Extract the (X, Y) coordinate from the center of the cell holding the provided text.  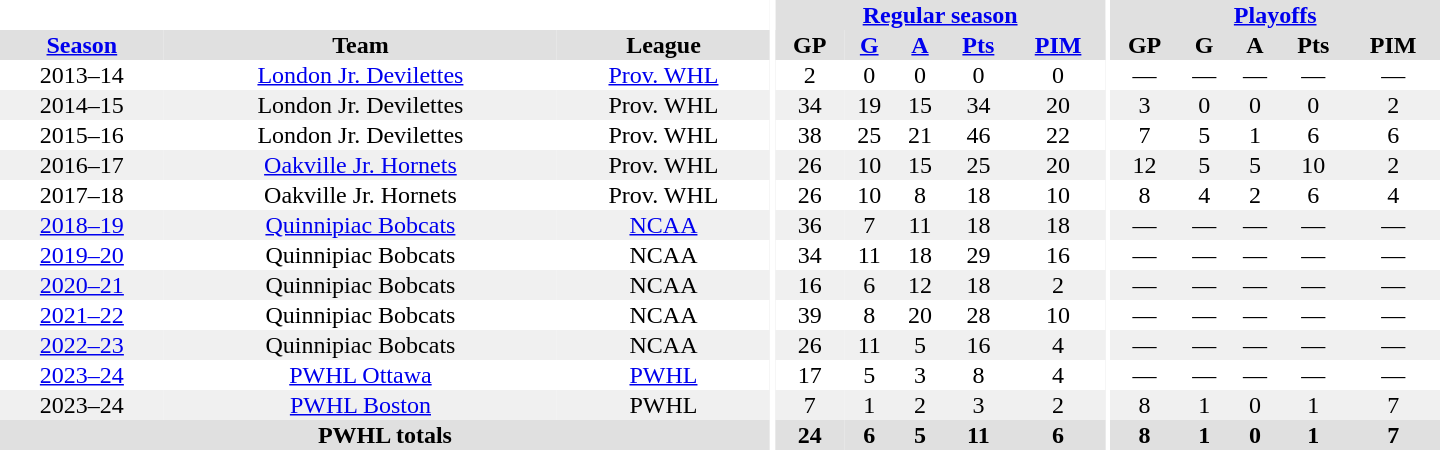
29 (978, 255)
28 (978, 315)
46 (978, 135)
2018–19 (82, 225)
2015–16 (82, 135)
38 (809, 135)
PWHL totals (385, 435)
36 (809, 225)
2014–15 (82, 105)
Team (360, 45)
39 (809, 315)
2017–18 (82, 195)
21 (920, 135)
17 (809, 375)
PWHL Boston (360, 405)
2019–20 (82, 255)
2022–23 (82, 345)
2013–14 (82, 75)
2016–17 (82, 165)
2020–21 (82, 285)
2021–22 (82, 315)
24 (809, 435)
PWHL Ottawa (360, 375)
Regular season (940, 15)
League (664, 45)
19 (870, 105)
Season (82, 45)
22 (1058, 135)
Playoffs (1275, 15)
